Capture the cell that displays the provided text and extract its (x, y) central coordinate. 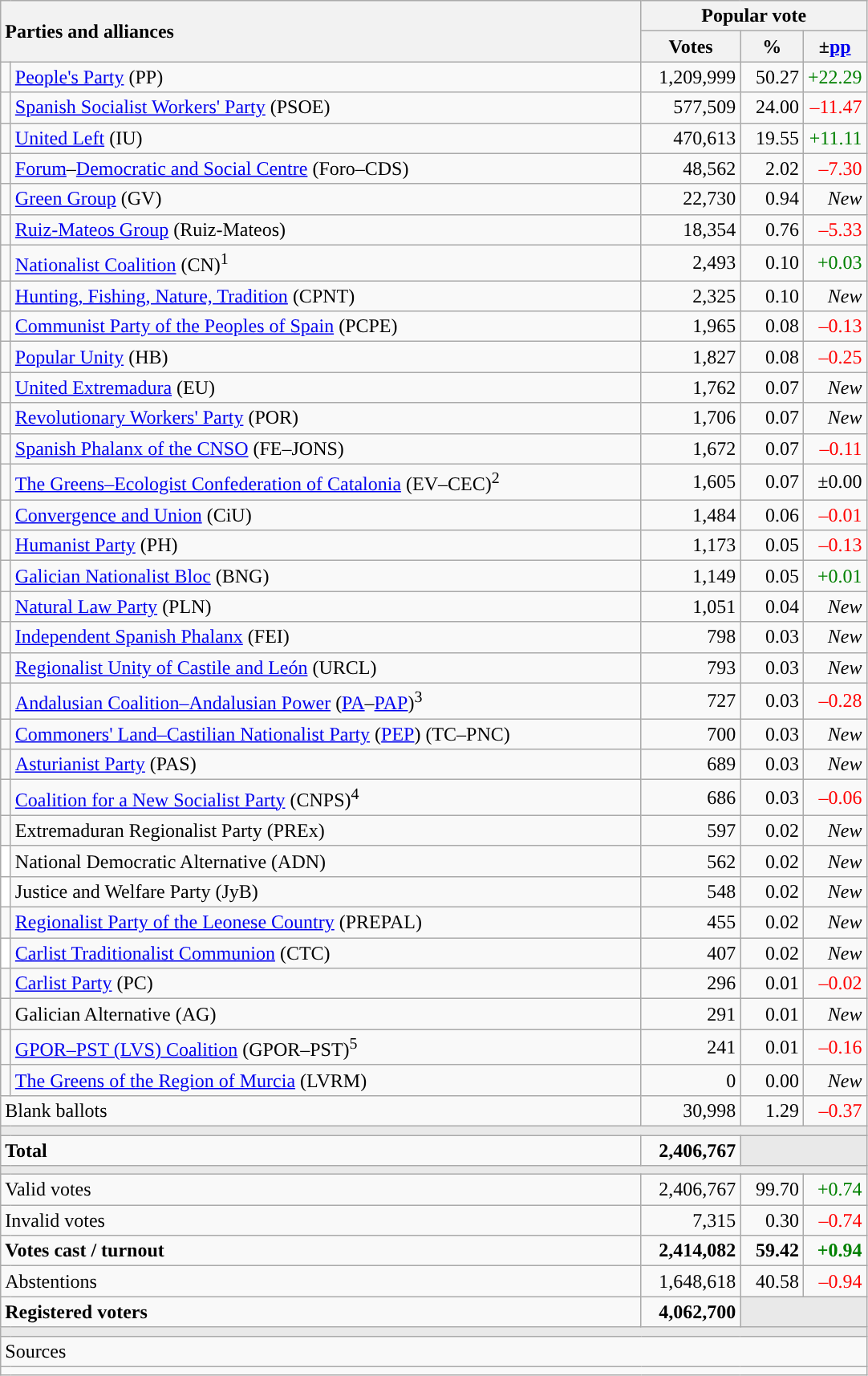
Independent Spanish Phalanx (FEI) (326, 637)
0.06 (772, 515)
0 (691, 1080)
99.70 (772, 1190)
Abstentions (321, 1281)
22,730 (691, 199)
686 (691, 798)
19.55 (772, 138)
+0.01 (834, 576)
Galician Alternative (AG) (326, 1014)
2,414,082 (691, 1251)
1,051 (691, 607)
Humanist Party (PH) (326, 546)
–0.28 (834, 701)
Commoners' Land–Castilian Nationalist Party (PEP) (TC–PNC) (326, 734)
407 (691, 953)
1,173 (691, 546)
People's Party (PP) (326, 77)
1,605 (691, 481)
48,562 (691, 168)
Parties and alliances (321, 31)
577,509 (691, 108)
1,965 (691, 327)
597 (691, 830)
798 (691, 637)
National Democratic Alternative (ADN) (326, 861)
24.00 (772, 108)
548 (691, 891)
–0.74 (834, 1220)
Votes cast / turnout (321, 1251)
793 (691, 668)
Andalusian Coalition–Andalusian Power (PA–PAP)3 (326, 701)
2,493 (691, 263)
0.94 (772, 199)
Popular Unity (HB) (326, 357)
50.27 (772, 77)
Revolutionary Workers' Party (POR) (326, 418)
+0.74 (834, 1190)
–0.11 (834, 449)
2,325 (691, 296)
Carlist Traditionalist Communion (CTC) (326, 953)
The Greens–Ecologist Confederation of Catalonia (EV–CEC)2 (326, 481)
–0.16 (834, 1048)
United Extremadura (EU) (326, 388)
Coalition for a New Socialist Party (CNPS)4 (326, 798)
700 (691, 734)
Nationalist Coalition (CN)1 (326, 263)
Valid votes (321, 1190)
–0.25 (834, 357)
1,149 (691, 576)
1,672 (691, 449)
–0.37 (834, 1110)
Votes (691, 47)
Sources (433, 1351)
1,209,999 (691, 77)
30,998 (691, 1110)
1,827 (691, 357)
+0.03 (834, 263)
0.30 (772, 1220)
59.42 (772, 1251)
Spanish Socialist Workers' Party (PSOE) (326, 108)
GPOR–PST (LVS) Coalition (GPOR–PST)5 (326, 1048)
% (772, 47)
0.76 (772, 229)
241 (691, 1048)
Registered voters (321, 1312)
296 (691, 984)
–7.30 (834, 168)
1,706 (691, 418)
±pp (834, 47)
727 (691, 701)
1,484 (691, 515)
689 (691, 765)
Justice and Welfare Party (JyB) (326, 891)
Total (321, 1151)
562 (691, 861)
+0.94 (834, 1251)
±0.00 (834, 481)
2.02 (772, 168)
470,613 (691, 138)
Communist Party of the Peoples of Spain (PCPE) (326, 327)
1,762 (691, 388)
+11.11 (834, 138)
–5.33 (834, 229)
7,315 (691, 1220)
Spanish Phalanx of the CNSO (FE–JONS) (326, 449)
–0.02 (834, 984)
Convergence and Union (CiU) (326, 515)
1,648,618 (691, 1281)
0.04 (772, 607)
Extremaduran Regionalist Party (PREx) (326, 830)
Asturianist Party (PAS) (326, 765)
455 (691, 923)
–0.06 (834, 798)
–0.01 (834, 515)
Ruiz-Mateos Group (Ruiz-Mateos) (326, 229)
Green Group (GV) (326, 199)
4,062,700 (691, 1312)
0.00 (772, 1080)
–0.94 (834, 1281)
40.58 (772, 1281)
Invalid votes (321, 1220)
Regionalist Unity of Castile and León (URCL) (326, 668)
Blank ballots (321, 1110)
Regionalist Party of the Leonese Country (PREPAL) (326, 923)
+22.29 (834, 77)
–11.47 (834, 108)
Natural Law Party (PLN) (326, 607)
Carlist Party (PC) (326, 984)
The Greens of the Region of Murcia (LVRM) (326, 1080)
Popular vote (754, 16)
18,354 (691, 229)
Forum–Democratic and Social Centre (Foro–CDS) (326, 168)
Hunting, Fishing, Nature, Tradition (CPNT) (326, 296)
1.29 (772, 1110)
United Left (IU) (326, 138)
291 (691, 1014)
Galician Nationalist Bloc (BNG) (326, 576)
